Extract the [X, Y] coordinate from the center of the cell holding the provided text.  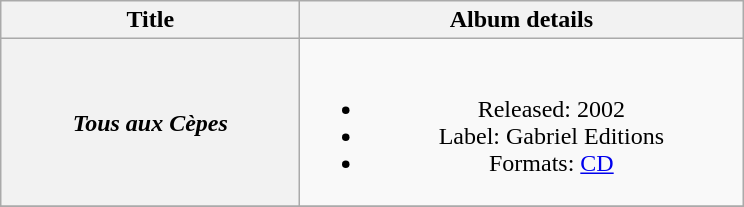
Title [150, 20]
Tous aux Cèpes [150, 122]
Album details [522, 20]
Released: 2002Label: Gabriel EditionsFormats: CD [522, 122]
